Return the (x, y) coordinate for the center point of the cell that contains the specified text.  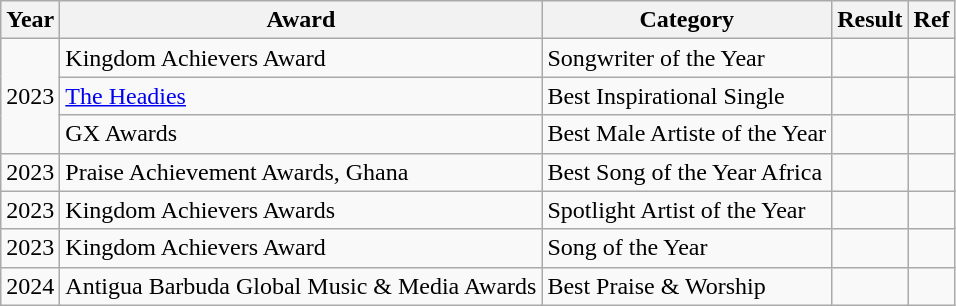
Ref (932, 20)
Best Song of the Year Africa (687, 172)
Antigua Barbuda Global Music & Media Awards (301, 286)
Praise Achievement Awards, Ghana (301, 172)
The Headies (301, 96)
Award (301, 20)
Kingdom Achievers Awards (301, 210)
Result (870, 20)
Best Inspirational Single (687, 96)
GX Awards (301, 134)
Song of the Year (687, 248)
Songwriter of the Year (687, 58)
Year (30, 20)
Best Male Artiste of the Year (687, 134)
2024 (30, 286)
Spotlight Artist of the Year (687, 210)
Best Praise & Worship (687, 286)
Category (687, 20)
